Return the [X, Y] coordinate for the center point of the cell that contains the specified text.  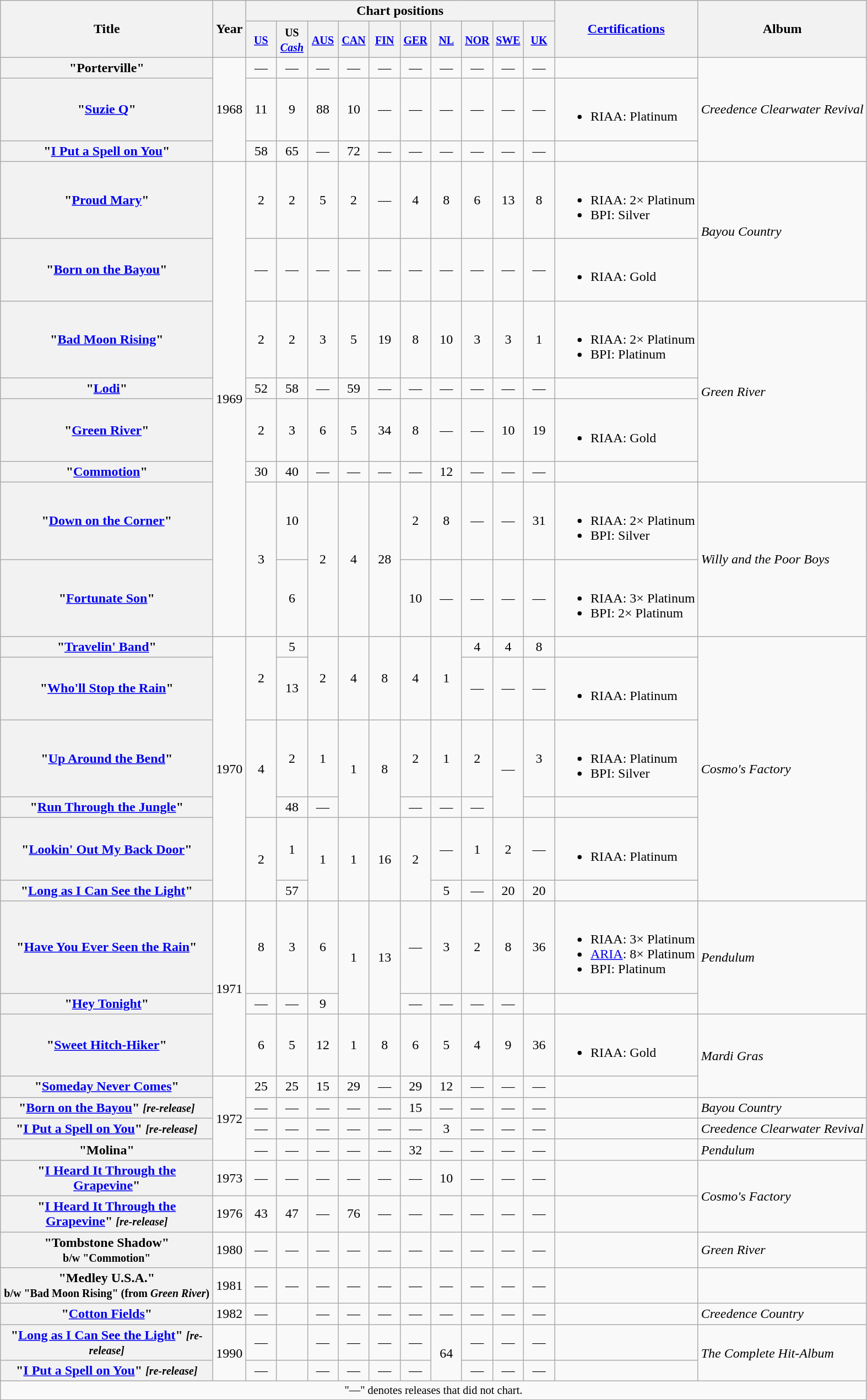
Album [782, 29]
1990 [229, 1353]
"Long as I Can See the Light" [107, 891]
"Who'll Stop the Rain" [107, 688]
1982 [229, 1314]
RIAA: PlatinumBPI: Silver [626, 758]
32 [415, 1149]
59 [354, 388]
1980 [229, 1249]
1970 [229, 769]
"Hey Tonight" [107, 1003]
"Run Through the Jungle" [107, 807]
Certifications [626, 29]
31 [539, 520]
"Green River" [107, 430]
30 [261, 471]
1969 [229, 399]
US Cash [292, 40]
1971 [229, 989]
43 [261, 1214]
11 [261, 109]
Title [107, 29]
88 [323, 109]
RIAA: 3× PlatinumARIA: 8× PlatinumBPI: Platinum [626, 947]
47 [292, 1214]
"Born on the Bayou" [107, 270]
"Medley U.S.A."b/w "Bad Moon Rising" (from Green River) [107, 1285]
28 [384, 559]
Chart positions [400, 11]
"I Heard It Through the Grapevine" [107, 1177]
AUS [323, 40]
"Bad Moon Rising" [107, 339]
Year [229, 29]
"Porterville" [107, 68]
Creedence Country [782, 1314]
57 [292, 891]
"Molina" [107, 1149]
NL [446, 40]
"Up Around the Bend" [107, 758]
1981 [229, 1285]
72 [354, 151]
"Down on the Corner" [107, 520]
UK [539, 40]
"Suzie Q" [107, 109]
64 [446, 1353]
"Lookin' Out My Back Door" [107, 849]
"Sweet Hitch-Hiker" [107, 1045]
The Complete Hit-Album [782, 1353]
Mardi Gras [782, 1055]
RIAA: 2× PlatinumBPI: Platinum [626, 339]
48 [292, 807]
SWE [508, 40]
"Proud Mary" [107, 200]
GER [415, 40]
"I Put a Spell on You" [107, 151]
CAN [354, 40]
1973 [229, 1177]
40 [292, 471]
65 [292, 151]
"Travelin' Band" [107, 647]
1968 [229, 109]
RIAA: 3× PlatinumBPI: 2× Platinum [626, 598]
"Have You Ever Seen the Rain" [107, 947]
"Tombstone Shadow"b/w "Commotion" [107, 1249]
"Lodi" [107, 388]
NOR [477, 40]
"—" denotes releases that did not chart. [433, 1391]
"Commotion" [107, 471]
1972 [229, 1118]
"Long as I Can See the Light" [re-release] [107, 1343]
1976 [229, 1214]
FIN [384, 40]
"Born on the Bayou" [re-release] [107, 1108]
Willy and the Poor Boys [782, 559]
US [261, 40]
16 [384, 859]
"Someday Never Comes" [107, 1087]
76 [354, 1214]
"Cotton Fields" [107, 1314]
34 [384, 430]
"I Heard It Through the Grapevine" [re-release] [107, 1214]
"Fortunate Son" [107, 598]
52 [261, 388]
